Find where the given text appears and provide that cell's center as (x, y) coordinate. 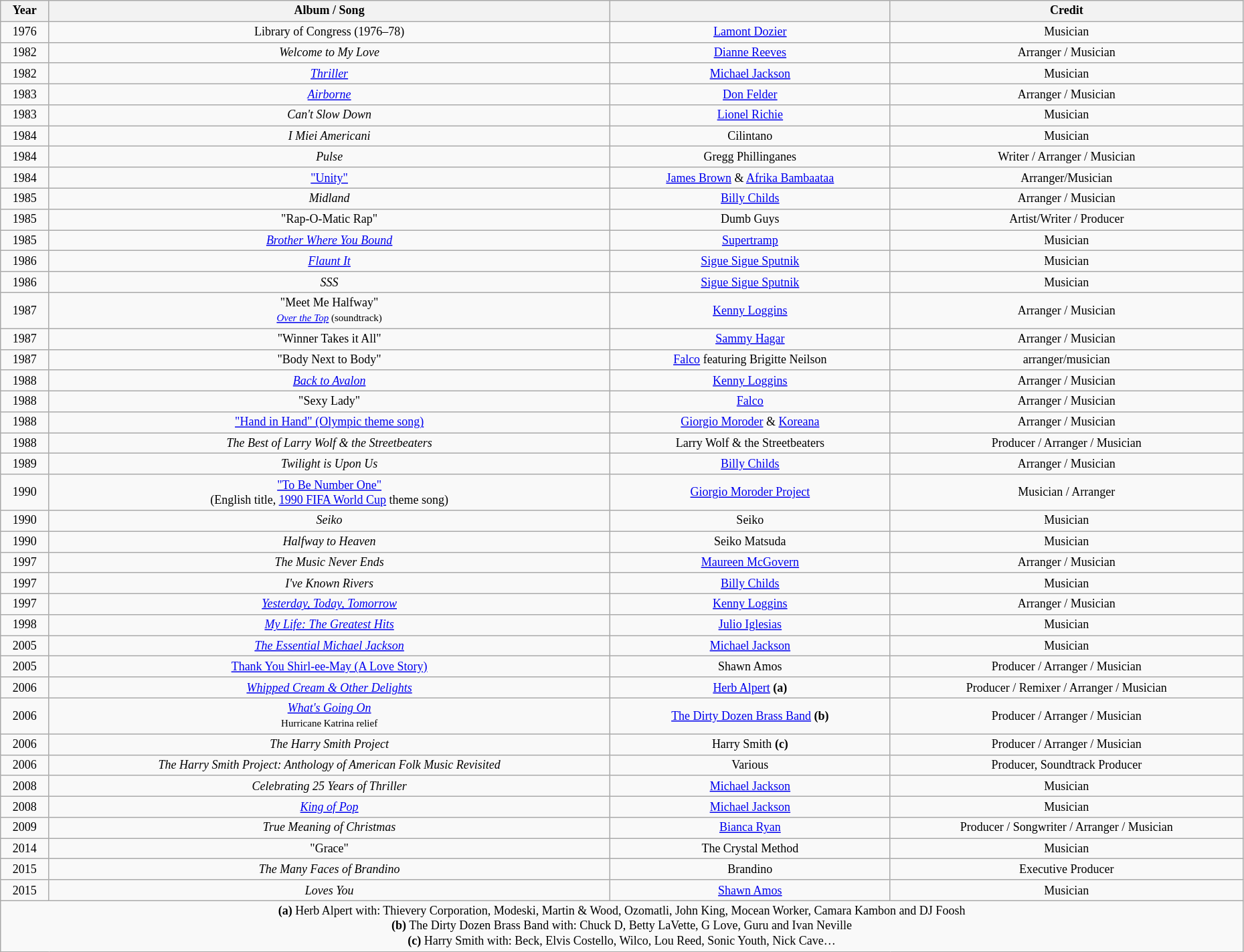
Don Felder (749, 94)
Bianca Ryan (749, 828)
Loves You (329, 890)
Larry Wolf & the Streetbeaters (749, 443)
Giorgio Moroder Project (749, 492)
Celebrating 25 Years of Thriller (329, 785)
The Crystal Method (749, 848)
Flaunt It (329, 261)
"Sexy Lady" (329, 401)
2014 (25, 848)
Harry Smith (c) (749, 744)
SSS (329, 282)
"To Be Number One" (English title, 1990 FIFA World Cup theme song) (329, 492)
Welcome to My Love (329, 52)
Julio Iglesias (749, 625)
What's Going OnHurricane Katrina relief (329, 716)
My Life: The Greatest Hits (329, 625)
The Essential Michael Jackson (329, 646)
Brandino (749, 870)
Halfway to Heaven (329, 542)
Yesterday, Today, Tomorrow (329, 603)
Midland (329, 198)
Album / Song (329, 11)
"Winner Takes it All" (329, 339)
Pulse (329, 157)
Airborne (329, 94)
Writer / Arranger / Musician (1067, 157)
Arranger/Musician (1067, 178)
The Music Never Ends (329, 562)
arranger/musician (1067, 360)
Back to Avalon (329, 380)
Producer, Soundtrack Producer (1067, 765)
Artist/Writer / Producer (1067, 219)
Credit (1067, 11)
Gregg Phillinganes (749, 157)
"Unity" (329, 178)
Can't Slow Down (329, 115)
The Dirty Dozen Brass Band (b) (749, 716)
Seiko Matsuda (749, 542)
"Meet Me Halfway"Over the Top (soundtrack) (329, 310)
Lionel Richie (749, 115)
Supertramp (749, 241)
Year (25, 11)
Thank You Shirl-ee-May (A Love Story) (329, 666)
"Rap-O-Matic Rap" (329, 219)
Producer / Songwriter / Arranger / Musician (1067, 828)
James Brown & Afrika Bambaataa (749, 178)
1998 (25, 625)
Dumb Guys (749, 219)
True Meaning of Christmas (329, 828)
Thriller (329, 74)
Executive Producer (1067, 870)
"Grace" (329, 848)
The Best of Larry Wolf & the Streetbeaters (329, 443)
Library of Congress (1976–78) (329, 32)
"Hand in Hand" (Olympic theme song) (329, 423)
I Miei Americani (329, 136)
Maureen McGovern (749, 562)
The Many Faces of Brandino (329, 870)
Musician / Arranger (1067, 492)
"Body Next to Body" (329, 360)
Cilintano (749, 136)
The Harry Smith Project (329, 744)
Twilight is Upon Us (329, 464)
Lamont Dozier (749, 32)
Falco featuring Brigitte Neilson (749, 360)
The Harry Smith Project: Anthology of American Folk Music Revisited (329, 765)
Producer / Remixer / Arranger / Musician (1067, 688)
1989 (25, 464)
Sammy Hagar (749, 339)
Various (749, 765)
Dianne Reeves (749, 52)
Brother Where You Bound (329, 241)
Falco (749, 401)
Herb Alpert (a) (749, 688)
2009 (25, 828)
I've Known Rivers (329, 583)
Whipped Cream & Other Delights (329, 688)
1976 (25, 32)
King of Pop (329, 807)
Giorgio Moroder & Koreana (749, 423)
